Output the (x, y) coordinate of the center of the cell containing the given text.  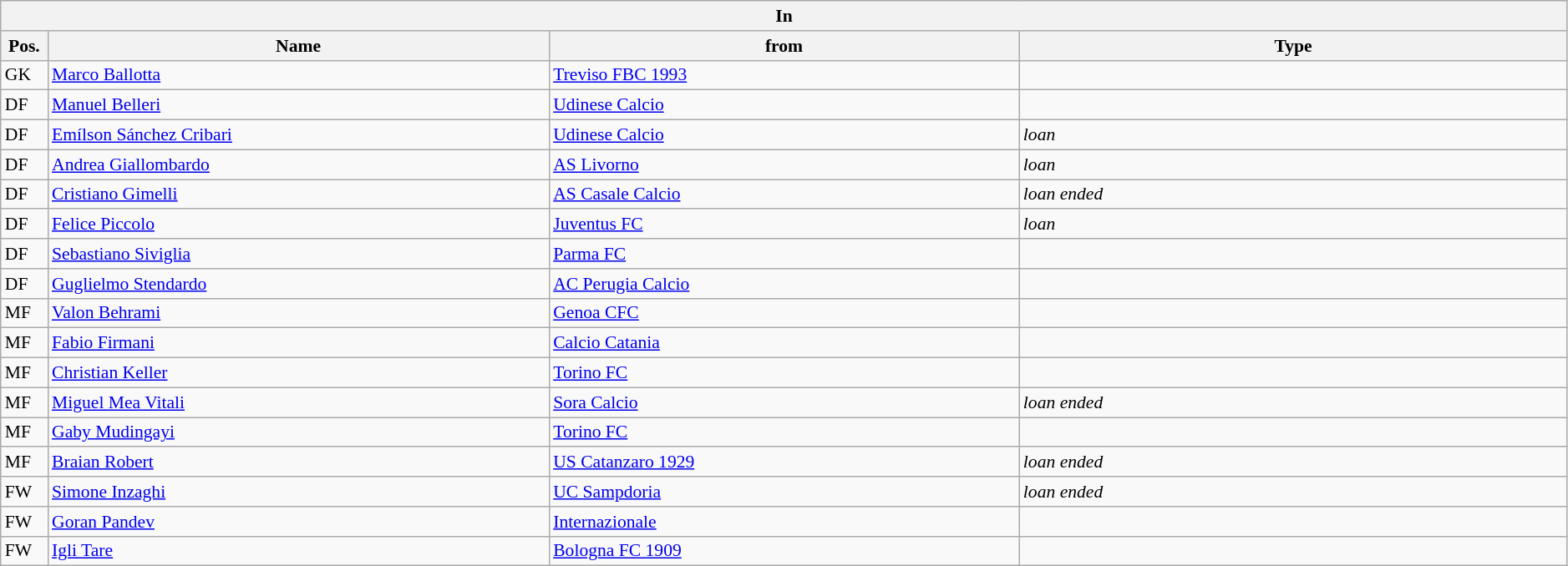
Valon Behrami (298, 313)
Manuel Belleri (298, 105)
US Catanzaro 1929 (784, 462)
Juventus FC (784, 225)
from (784, 46)
Andrea Giallombardo (298, 164)
Simone Inzaghi (298, 492)
Guglielmo Stendardo (298, 284)
Calcio Catania (784, 343)
AS Livorno (784, 164)
Treviso FBC 1993 (784, 75)
AC Perugia Calcio (784, 284)
Genoa CFC (784, 313)
Braian Robert (298, 462)
Parma FC (784, 254)
Sora Calcio (784, 402)
Marco Ballotta (298, 75)
AS Casale Calcio (784, 195)
In (784, 16)
GK (24, 75)
Christian Keller (298, 373)
Cristiano Gimelli (298, 195)
Fabio Firmani (298, 343)
Igli Tare (298, 551)
Name (298, 46)
Gaby Mudingayi (298, 432)
Type (1293, 46)
Sebastiano Siviglia (298, 254)
Emílson Sánchez Cribari (298, 135)
Pos. (24, 46)
Goran Pandev (298, 522)
UC Sampdoria (784, 492)
Miguel Mea Vitali (298, 402)
Internazionale (784, 522)
Felice Piccolo (298, 225)
Bologna FC 1909 (784, 551)
